From the cell containing the given text, extract its center point as [x, y] coordinate. 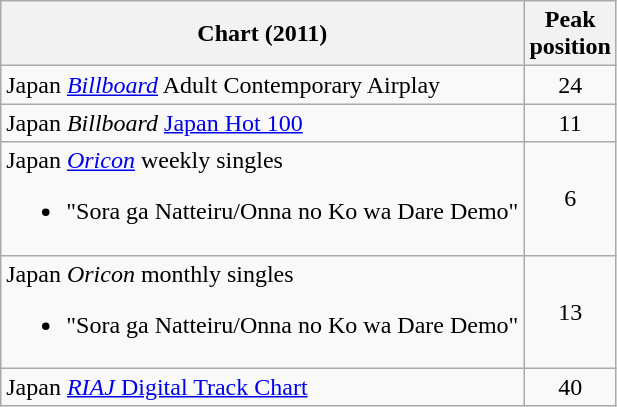
Japan Oricon weekly singles"Sora ga Natteiru/Onna no Ko wa Dare Demo" [262, 198]
24 [570, 85]
6 [570, 198]
13 [570, 312]
Japan Billboard Japan Hot 100 [262, 123]
11 [570, 123]
Japan Billboard Adult Contemporary Airplay [262, 85]
Chart (2011) [262, 34]
Peakposition [570, 34]
40 [570, 387]
Japan RIAJ Digital Track Chart [262, 387]
Japan Oricon monthly singles"Sora ga Natteiru/Onna no Ko wa Dare Demo" [262, 312]
